Output the (X, Y) coordinate of the center of the cell containing the given text.  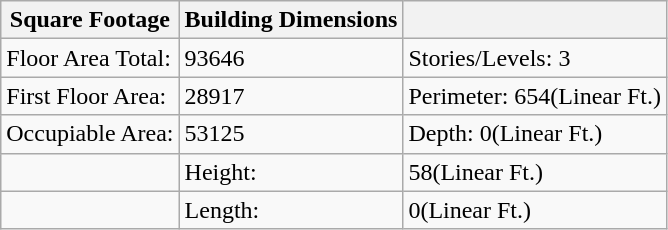
First Floor Area: (90, 96)
58(Linear Ft.) (535, 172)
Occupiable Area: (90, 134)
28917 (291, 96)
93646 (291, 58)
Height: (291, 172)
53125 (291, 134)
Perimeter: 654(Linear Ft.) (535, 96)
0(Linear Ft.) (535, 210)
Length: (291, 210)
Stories/Levels: 3 (535, 58)
Building Dimensions (291, 20)
Floor Area Total: (90, 58)
Depth: 0(Linear Ft.) (535, 134)
Square Footage (90, 20)
